Extract the [x, y] coordinate from the center of the cell holding the provided text.  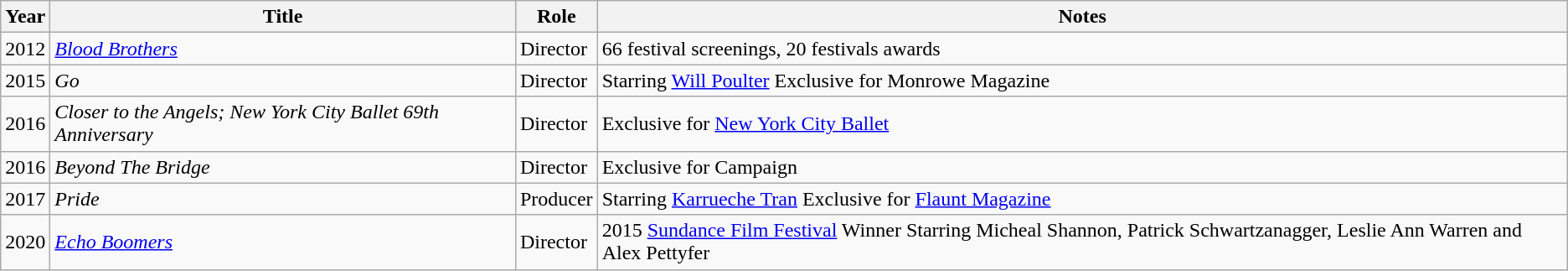
Producer [556, 199]
2012 [25, 49]
Notes [1082, 17]
Go [283, 81]
66 festival screenings, 20 festivals awards [1082, 49]
Title [283, 17]
Pride [283, 199]
2015 Sundance Film Festival Winner Starring Micheal Shannon, Patrick Schwartzanagger, Leslie Ann Warren and Alex Pettyfer [1082, 242]
Role [556, 17]
Year [25, 17]
2017 [25, 199]
Beyond The Bridge [283, 167]
Exclusive for New York City Ballet [1082, 124]
Blood Brothers [283, 49]
2015 [25, 81]
Echo Boomers [283, 242]
2020 [25, 242]
Starring Karrueche Tran Exclusive for Flaunt Magazine [1082, 199]
Exclusive for Campaign [1082, 167]
Closer to the Angels; New York City Ballet 69th Anniversary [283, 124]
Starring Will Poulter Exclusive for Monrowe Magazine [1082, 81]
